Return the [x, y] coordinate for the center point of the cell that contains the specified text.  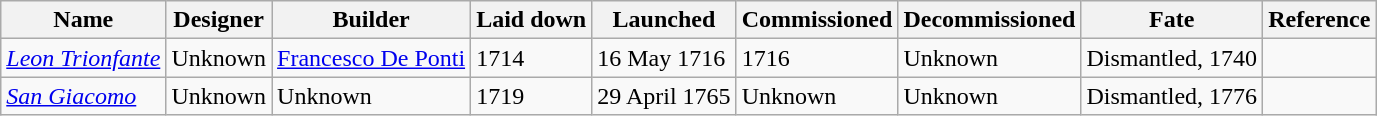
San Giacomo [84, 96]
Fate [1172, 20]
1716 [817, 58]
Name [84, 20]
Commissioned [817, 20]
Decommissioned [990, 20]
Francesco De Ponti [372, 58]
Reference [1320, 20]
16 May 1716 [664, 58]
29 April 1765 [664, 96]
Laid down [532, 20]
Leon Trionfante [84, 58]
Dismantled, 1740 [1172, 58]
Dismantled, 1776 [1172, 96]
1714 [532, 58]
Builder [372, 20]
Launched [664, 20]
Designer [219, 20]
1719 [532, 96]
